Search for the cell housing the specified text and yield its [X, Y] center coordinate. 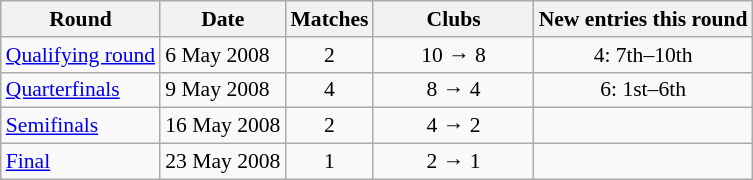
23 May 2008 [222, 162]
Clubs [453, 19]
4: 7th–10th [644, 55]
9 May 2008 [222, 90]
Semifinals [80, 126]
6 May 2008 [222, 55]
4 → 2 [453, 126]
10 → 8 [453, 55]
Qualifying round [80, 55]
16 May 2008 [222, 126]
New entries this round [644, 19]
Date [222, 19]
6: 1st–6th [644, 90]
2 → 1 [453, 162]
8 → 4 [453, 90]
4 [329, 90]
Matches [329, 19]
Round [80, 19]
Quarterfinals [80, 90]
Final [80, 162]
1 [329, 162]
